Output the [X, Y] coordinate of the center of the cell containing the given text.  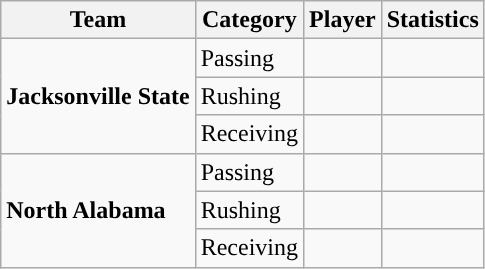
Jacksonville State [98, 96]
North Alabama [98, 210]
Team [98, 20]
Player [343, 20]
Statistics [432, 20]
Category [249, 20]
